Locate the cell with the specified text and output its [X, Y] center coordinate. 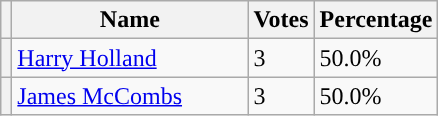
Harry Holland [130, 58]
Name [130, 20]
Votes [281, 20]
Percentage [376, 20]
James McCombs [130, 96]
